Scan for the cell matching the given text and deliver its (X, Y) coordinate at center. 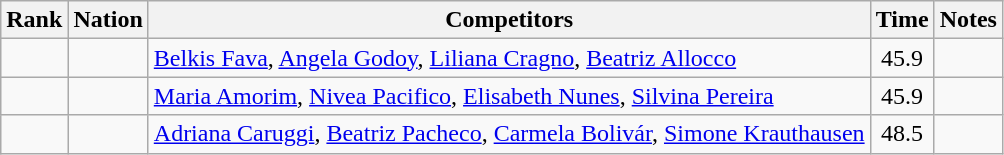
Rank (34, 20)
Belkis Fava, Angela Godoy, Liliana Cragno, Beatriz Allocco (509, 58)
Adriana Caruggi, Beatriz Pacheco, Carmela Bolivár, Simone Krauthausen (509, 134)
Time (902, 20)
Competitors (509, 20)
48.5 (902, 134)
Maria Amorim, Nivea Pacifico, Elisabeth Nunes, Silvina Pereira (509, 96)
Notes (968, 20)
Nation (108, 20)
